Search for the cell housing the specified text and yield its [X, Y] center coordinate. 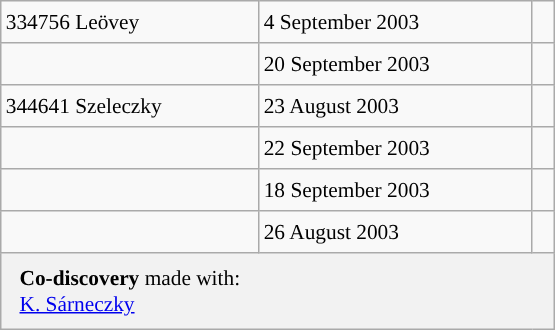
26 August 2003 [396, 232]
Co-discovery made with: K. Sárneczky [278, 291]
18 September 2003 [396, 190]
23 August 2003 [396, 106]
20 September 2003 [396, 64]
4 September 2003 [396, 22]
344641 Szeleczky [130, 106]
334756 Leövey [130, 22]
22 September 2003 [396, 148]
